Search for the cell housing the specified text and yield its [x, y] center coordinate. 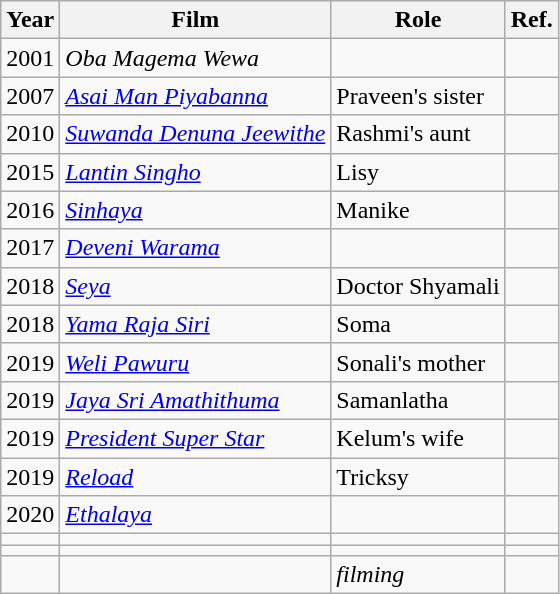
Ethalaya [196, 515]
Ref. [532, 20]
Praveen's sister [418, 96]
2007 [30, 96]
Lantin Singho [196, 172]
Manike [418, 210]
Kelum's wife [418, 438]
Lisy [418, 172]
Suwanda Denuna Jeewithe [196, 134]
Sinhaya [196, 210]
Samanlatha [418, 400]
Oba Magema Wewa [196, 58]
2015 [30, 172]
Tricksy [418, 477]
Soma [418, 324]
Role [418, 20]
Rashmi's aunt [418, 134]
President Super Star [196, 438]
Weli Pawuru [196, 362]
Seya [196, 286]
2010 [30, 134]
2016 [30, 210]
Film [196, 20]
Yama Raja Siri [196, 324]
Doctor Shyamali [418, 286]
Sonali's mother [418, 362]
2001 [30, 58]
Deveni Warama [196, 248]
Jaya Sri Amathithuma [196, 400]
Asai Man Piyabanna [196, 96]
2017 [30, 248]
Reload [196, 477]
2020 [30, 515]
filming [418, 575]
Year [30, 20]
